Locate the cell with the specified text and output its (X, Y) center coordinate. 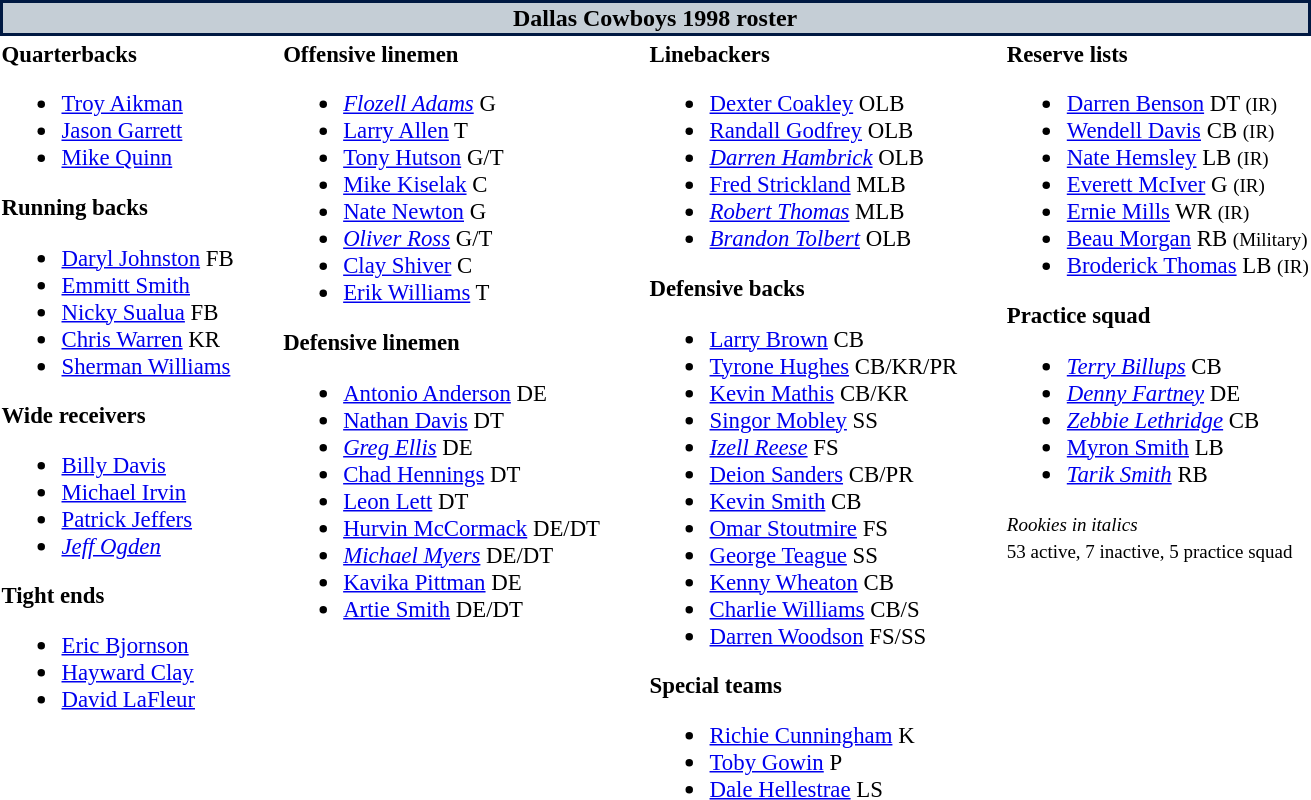
Dallas Cowboys 1998 roster (655, 18)
